Identify which cell holds the provided text, then report its [x, y] central coordinate. 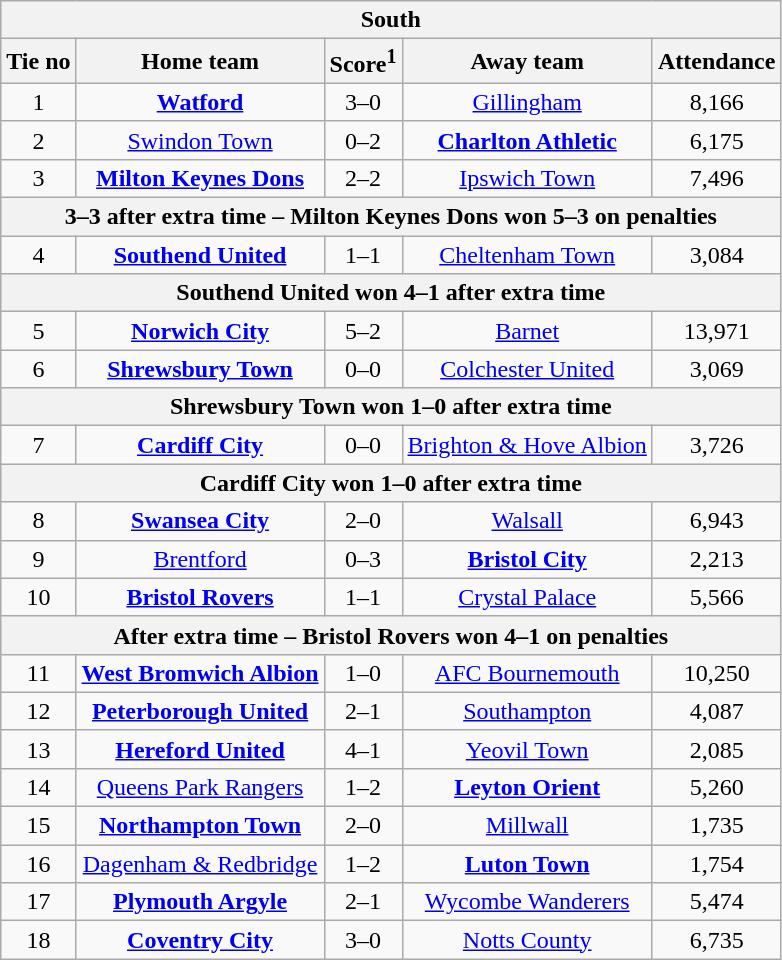
Leyton Orient [527, 787]
1,735 [716, 826]
10 [38, 597]
0–2 [363, 140]
Ipswich Town [527, 178]
Attendance [716, 62]
Milton Keynes Dons [200, 178]
Hereford United [200, 749]
7,496 [716, 178]
11 [38, 673]
Tie no [38, 62]
Swansea City [200, 521]
6,175 [716, 140]
3,084 [716, 255]
5,566 [716, 597]
Home team [200, 62]
4,087 [716, 711]
Northampton Town [200, 826]
5,260 [716, 787]
4–1 [363, 749]
Cardiff City [200, 445]
Yeovil Town [527, 749]
1–0 [363, 673]
8 [38, 521]
Away team [527, 62]
AFC Bournemouth [527, 673]
Crystal Palace [527, 597]
1 [38, 102]
Queens Park Rangers [200, 787]
Southampton [527, 711]
Brighton & Hove Albion [527, 445]
0–3 [363, 559]
Southend United won 4–1 after extra time [391, 293]
Notts County [527, 940]
13,971 [716, 331]
Wycombe Wanderers [527, 902]
10,250 [716, 673]
3 [38, 178]
5,474 [716, 902]
2–2 [363, 178]
Southend United [200, 255]
Score1 [363, 62]
Dagenham & Redbridge [200, 864]
Plymouth Argyle [200, 902]
Colchester United [527, 369]
South [391, 20]
Walsall [527, 521]
14 [38, 787]
2,085 [716, 749]
7 [38, 445]
16 [38, 864]
4 [38, 255]
Charlton Athletic [527, 140]
13 [38, 749]
Coventry City [200, 940]
Gillingham [527, 102]
Shrewsbury Town [200, 369]
5 [38, 331]
Barnet [527, 331]
Millwall [527, 826]
6,735 [716, 940]
15 [38, 826]
6 [38, 369]
Swindon Town [200, 140]
9 [38, 559]
Cheltenham Town [527, 255]
5–2 [363, 331]
1,754 [716, 864]
West Bromwich Albion [200, 673]
Bristol City [527, 559]
3,726 [716, 445]
2 [38, 140]
Bristol Rovers [200, 597]
Luton Town [527, 864]
Brentford [200, 559]
After extra time – Bristol Rovers won 4–1 on penalties [391, 635]
2,213 [716, 559]
Cardiff City won 1–0 after extra time [391, 483]
Norwich City [200, 331]
18 [38, 940]
3–3 after extra time – Milton Keynes Dons won 5–3 on penalties [391, 217]
12 [38, 711]
6,943 [716, 521]
Peterborough United [200, 711]
Watford [200, 102]
17 [38, 902]
3,069 [716, 369]
8,166 [716, 102]
Shrewsbury Town won 1–0 after extra time [391, 407]
